Extract the [x, y] coordinate from the center of the cell holding the provided text.  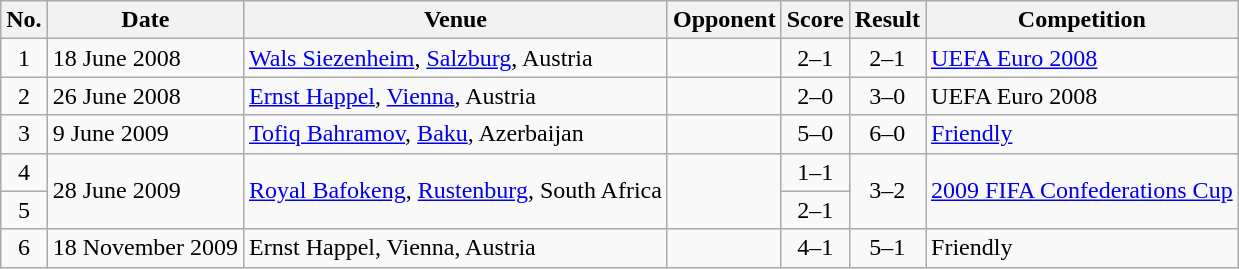
4–1 [815, 248]
Score [815, 20]
Royal Bafokeng, Rustenburg, South Africa [456, 191]
Tofiq Bahramov, Baku, Azerbaijan [456, 134]
26 June 2008 [145, 96]
Date [145, 20]
5–0 [815, 134]
Wals Siezenheim, Salzburg, Austria [456, 58]
Result [887, 20]
5 [24, 210]
6–0 [887, 134]
3–2 [887, 191]
28 June 2009 [145, 191]
4 [24, 172]
3–0 [887, 96]
9 June 2009 [145, 134]
18 June 2008 [145, 58]
6 [24, 248]
1–1 [815, 172]
5–1 [887, 248]
1 [24, 58]
Venue [456, 20]
2009 FIFA Confederations Cup [1082, 191]
3 [24, 134]
2 [24, 96]
Competition [1082, 20]
No. [24, 20]
2–0 [815, 96]
Opponent [724, 20]
18 November 2009 [145, 248]
